Extract the (x, y) coordinate from the center of the cell holding the provided text.  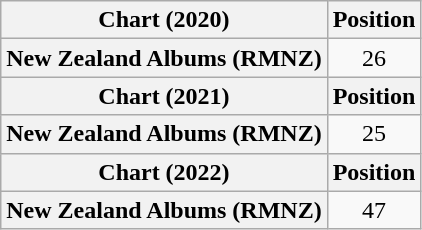
Chart (2020) (164, 20)
Chart (2022) (164, 172)
26 (374, 58)
Chart (2021) (164, 96)
25 (374, 134)
47 (374, 210)
